Provide the (x, y) coordinate of the cell's center where the given text is located.  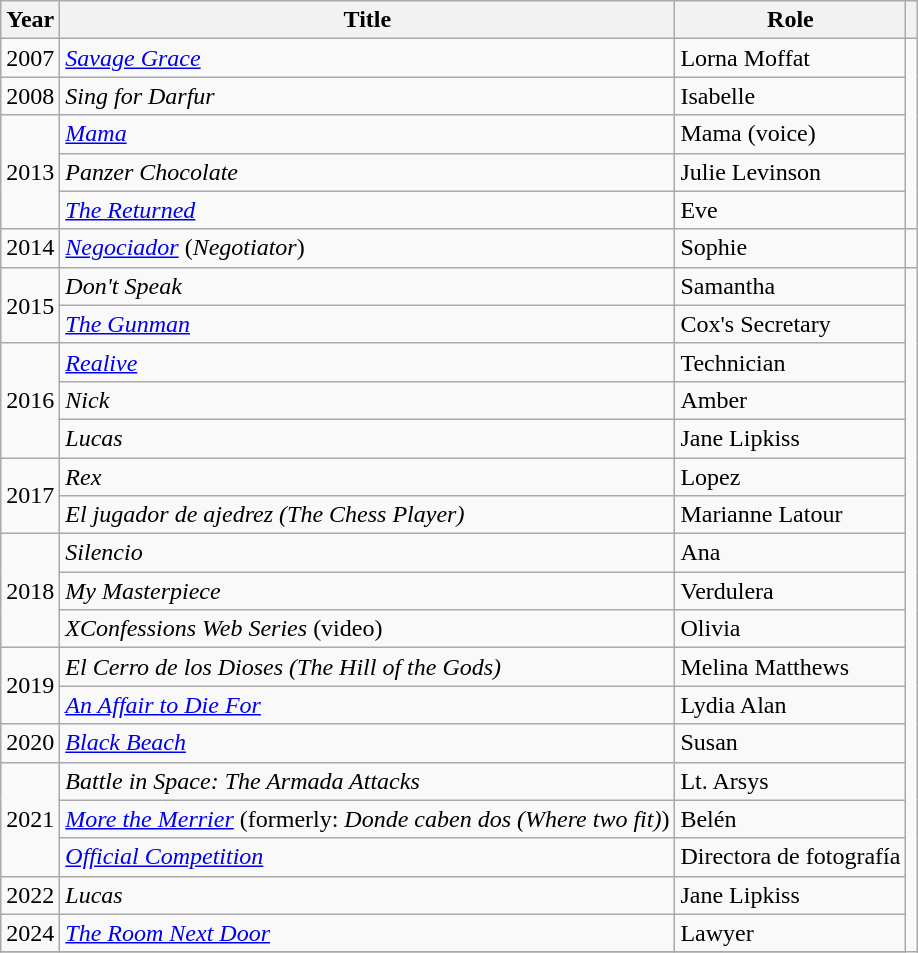
The Returned (368, 210)
2022 (30, 895)
2020 (30, 743)
Panzer Chocolate (368, 172)
Lopez (790, 477)
An Affair to Die For (368, 705)
Year (30, 20)
2014 (30, 248)
Melina Matthews (790, 667)
Sophie (790, 248)
Eve (790, 210)
Nick (368, 400)
Directora de fotografía (790, 857)
Negociador (Negotiator) (368, 248)
El jugador de ajedrez (The Chess Player) (368, 515)
2017 (30, 496)
Battle in Space: The Armada Attacks (368, 781)
Isabelle (790, 96)
Cox's Secretary (790, 324)
2013 (30, 172)
2019 (30, 686)
Marianne Latour (790, 515)
Amber (790, 400)
2007 (30, 58)
Lydia Alan (790, 705)
The Room Next Door (368, 933)
Susan (790, 743)
Role (790, 20)
Title (368, 20)
Savage Grace (368, 58)
2024 (30, 933)
Rex (368, 477)
Official Competition (368, 857)
Realive (368, 362)
Julie Levinson (790, 172)
My Masterpiece (368, 591)
More the Merrier (formerly: Donde caben dos (Where two fit)) (368, 819)
XConfessions Web Series (video) (368, 629)
2015 (30, 305)
2018 (30, 591)
Don't Speak (368, 286)
El Cerro de los Dioses (The Hill of the Gods) (368, 667)
2008 (30, 96)
Technician (790, 362)
Sing for Darfur (368, 96)
Olivia (790, 629)
Samantha (790, 286)
2016 (30, 400)
Lawyer (790, 933)
Silencio (368, 553)
Black Beach (368, 743)
Lt. Arsys (790, 781)
Mama (368, 134)
Lorna Moffat (790, 58)
2021 (30, 819)
Belén (790, 819)
Mama (voice) (790, 134)
Ana (790, 553)
The Gunman (368, 324)
Verdulera (790, 591)
